Output the (X, Y) coordinate of the center of the cell containing the given text.  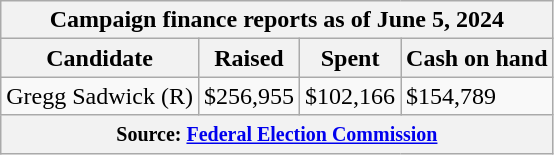
Source: Federal Election Commission (277, 134)
Spent (350, 58)
Cash on hand (477, 58)
$102,166 (350, 96)
Gregg Sadwick (R) (100, 96)
Candidate (100, 58)
Raised (248, 58)
Campaign finance reports as of June 5, 2024 (277, 20)
$256,955 (248, 96)
$154,789 (477, 96)
